Locate the cell with the specified text and output its [x, y] center coordinate. 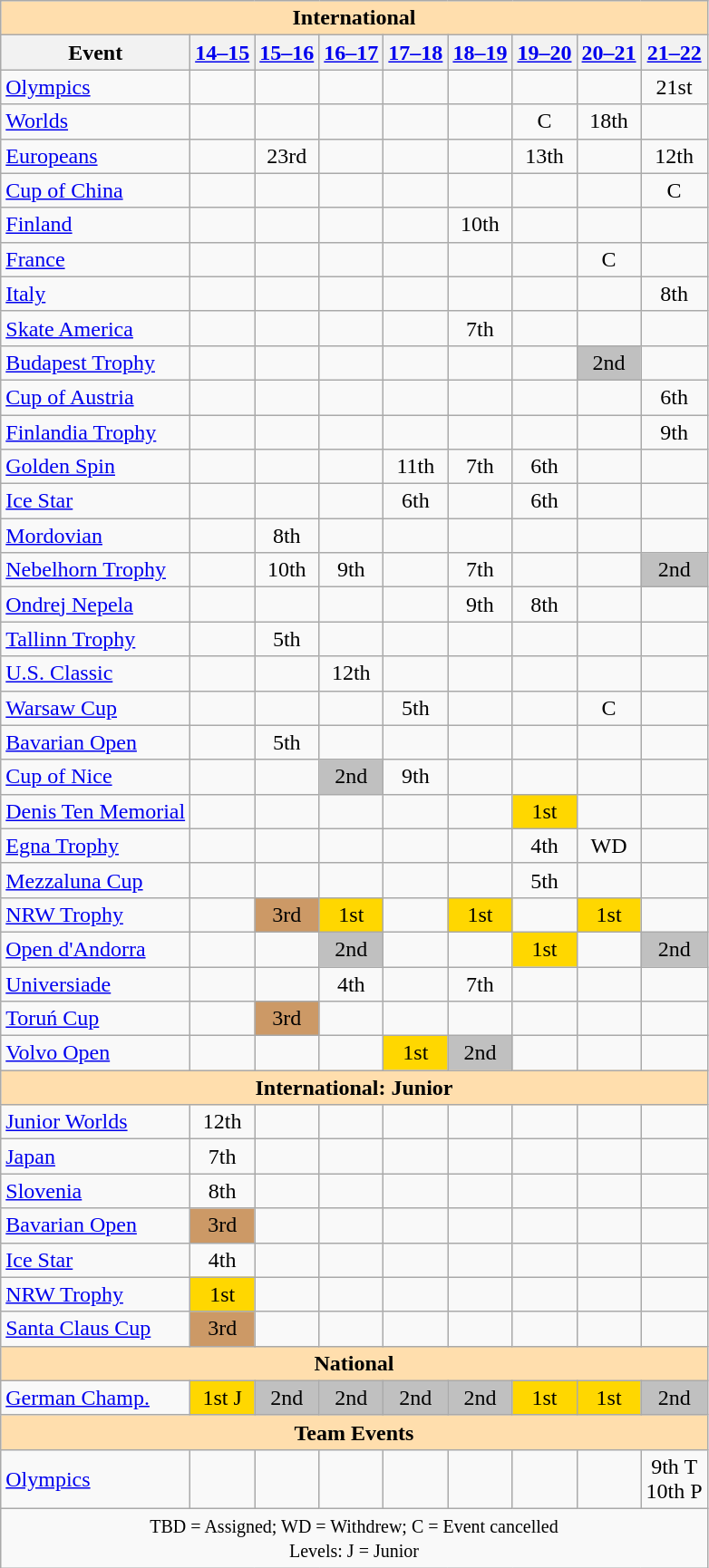
Japan [96, 1157]
19–20 [544, 53]
18th [609, 121]
Slovenia [96, 1191]
TBD = Assigned; WD = Withdrew; C = Event cancelled Levels: J = Junior [354, 1537]
Santa Claus Cup [96, 1329]
Ondrej Nepela [96, 605]
Universiade [96, 983]
23rd [287, 156]
14–15 [223, 53]
11th [415, 467]
Europeans [96, 156]
Skate America [96, 328]
France [96, 259]
U.S. Classic [96, 673]
1st J [223, 1398]
Golden Spin [96, 467]
Italy [96, 294]
16–17 [352, 53]
Nebelhorn Trophy [96, 570]
Open d'Andorra [96, 949]
Mezzaluna Cup [96, 880]
German Champ. [96, 1398]
17–18 [415, 53]
Junior Worlds [96, 1122]
Event [96, 53]
Warsaw Cup [96, 708]
International [354, 18]
Egna Trophy [96, 846]
Toruń Cup [96, 1019]
18–19 [481, 53]
Tallinn Trophy [96, 639]
13th [544, 156]
Finland [96, 225]
Denis Ten Memorial [96, 811]
Cup of China [96, 190]
21st [675, 87]
Cup of Austria [96, 397]
WD [609, 846]
Worlds [96, 121]
Volvo Open [96, 1053]
Mordovian [96, 536]
Finlandia Trophy [96, 432]
20–21 [609, 53]
Cup of Nice [96, 777]
Team Events [354, 1432]
National [354, 1363]
9th T 10th P [675, 1479]
Budapest Trophy [96, 363]
International: Junior [354, 1088]
21–22 [675, 53]
15–16 [287, 53]
